Identify which cell holds the provided text, then report its (x, y) central coordinate. 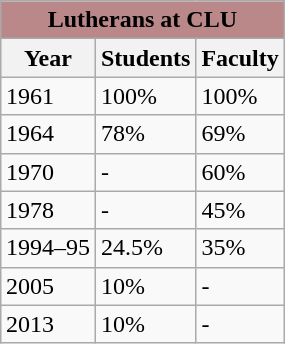
1978 (48, 210)
Year (48, 58)
35% (240, 248)
60% (240, 172)
2013 (48, 324)
1970 (48, 172)
Students (145, 58)
Lutherans at CLU (142, 20)
24.5% (145, 248)
Faculty (240, 58)
2005 (48, 286)
1994–95 (48, 248)
69% (240, 134)
45% (240, 210)
1964 (48, 134)
78% (145, 134)
1961 (48, 96)
